Identify which cell holds the provided text, then report its (x, y) central coordinate. 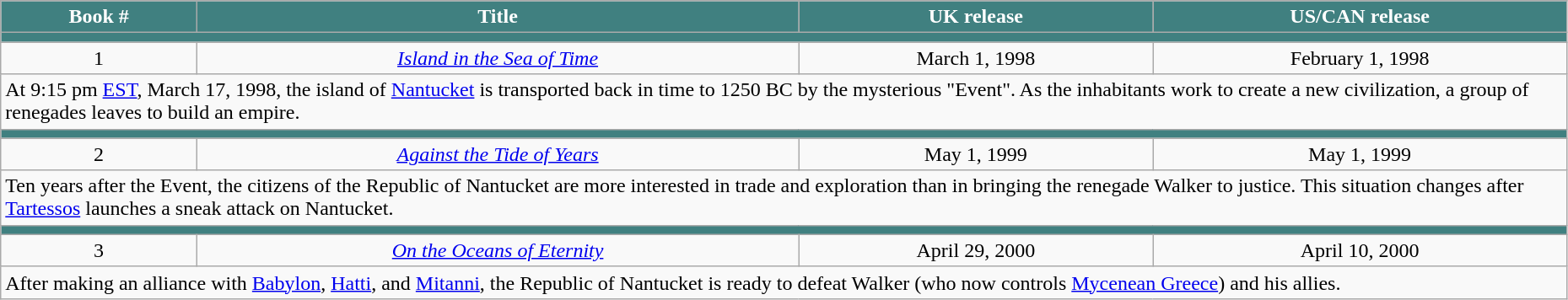
Book # (100, 17)
Against the Tide of Years (498, 154)
US/CAN release (1360, 17)
2 (100, 154)
April 10, 2000 (1360, 250)
UK release (976, 17)
On the Oceans of Eternity (498, 250)
3 (100, 250)
Island in the Sea of Time (498, 58)
Title (498, 17)
1 (100, 58)
April 29, 2000 (976, 250)
March 1, 1998 (976, 58)
February 1, 1998 (1360, 58)
